Find where the given text appears and provide that cell's center as [x, y] coordinate. 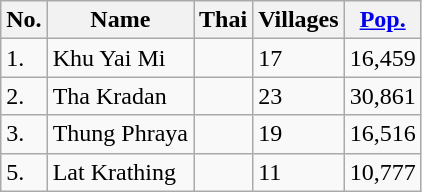
Villages [299, 20]
No. [24, 20]
16,516 [382, 134]
1. [24, 58]
Khu Yai Mi [120, 58]
23 [299, 96]
30,861 [382, 96]
Tha Kradan [120, 96]
Thung Phraya [120, 134]
Lat Krathing [120, 172]
17 [299, 58]
16,459 [382, 58]
Name [120, 20]
10,777 [382, 172]
5. [24, 172]
Thai [224, 20]
2. [24, 96]
3. [24, 134]
Pop. [382, 20]
19 [299, 134]
11 [299, 172]
